Extract the (X, Y) coordinate from the center of the cell holding the provided text.  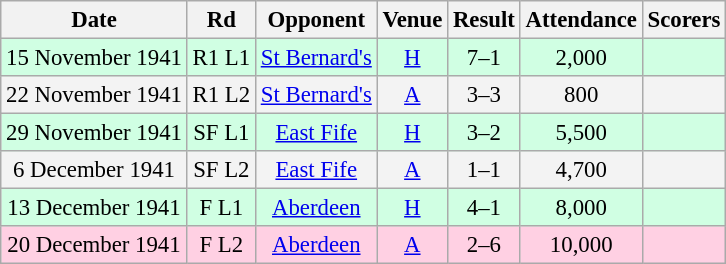
8,000 (581, 208)
2,000 (581, 58)
3–2 (484, 133)
3–3 (484, 95)
Result (484, 20)
1–1 (484, 170)
2–6 (484, 245)
7–1 (484, 58)
4–1 (484, 208)
Date (94, 20)
Scorers (684, 20)
SF L1 (221, 133)
SF L2 (221, 170)
R1 L1 (221, 58)
29 November 1941 (94, 133)
Rd (221, 20)
F L1 (221, 208)
Opponent (316, 20)
Venue (412, 20)
4,700 (581, 170)
20 December 1941 (94, 245)
13 December 1941 (94, 208)
800 (581, 95)
F L2 (221, 245)
Attendance (581, 20)
5,500 (581, 133)
15 November 1941 (94, 58)
22 November 1941 (94, 95)
R1 L2 (221, 95)
10,000 (581, 245)
6 December 1941 (94, 170)
